From the cell containing the given text, extract its center point as [x, y] coordinate. 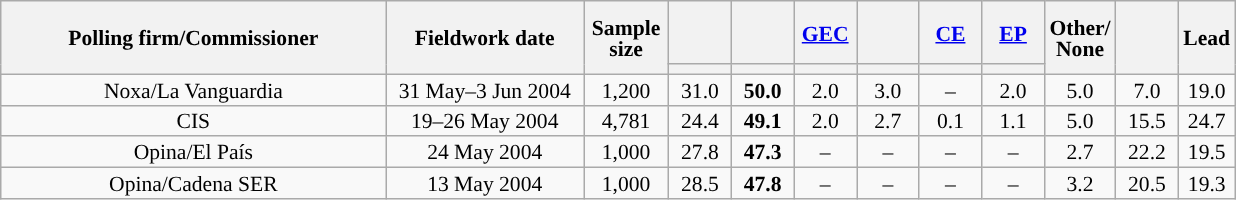
20.5 [1148, 184]
19.0 [1206, 90]
Other/None [1080, 38]
Opina/El País [194, 152]
Noxa/La Vanguardia [194, 90]
7.0 [1148, 90]
47.8 [762, 184]
22.2 [1148, 152]
19–26 May 2004 [485, 120]
GEC [826, 32]
31.0 [700, 90]
19.3 [1206, 184]
24.4 [700, 120]
15.5 [1148, 120]
Opina/Cadena SER [194, 184]
Polling firm/Commissioner [194, 38]
Lead [1206, 38]
Sample size [626, 38]
24.7 [1206, 120]
1,200 [626, 90]
4,781 [626, 120]
24 May 2004 [485, 152]
27.8 [700, 152]
EP [1014, 32]
CIS [194, 120]
1.1 [1014, 120]
31 May–3 Jun 2004 [485, 90]
13 May 2004 [485, 184]
Fieldwork date [485, 38]
CE [950, 32]
3.0 [888, 90]
47.3 [762, 152]
49.1 [762, 120]
19.5 [1206, 152]
28.5 [700, 184]
50.0 [762, 90]
3.2 [1080, 184]
0.1 [950, 120]
